From the cell containing the given text, extract its center point as [X, Y] coordinate. 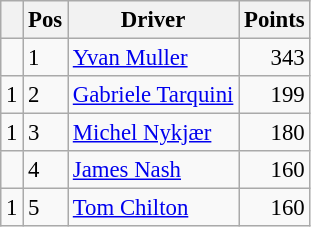
2 [46, 95]
Driver [154, 20]
3 [46, 133]
Tom Chilton [154, 208]
Yvan Muller [154, 58]
Gabriele Tarquini [154, 95]
4 [46, 170]
James Nash [154, 170]
199 [274, 95]
5 [46, 208]
180 [274, 133]
343 [274, 58]
Points [274, 20]
Pos [46, 20]
Michel Nykjær [154, 133]
